Return the [X, Y] coordinate for the center point of the cell that contains the specified text.  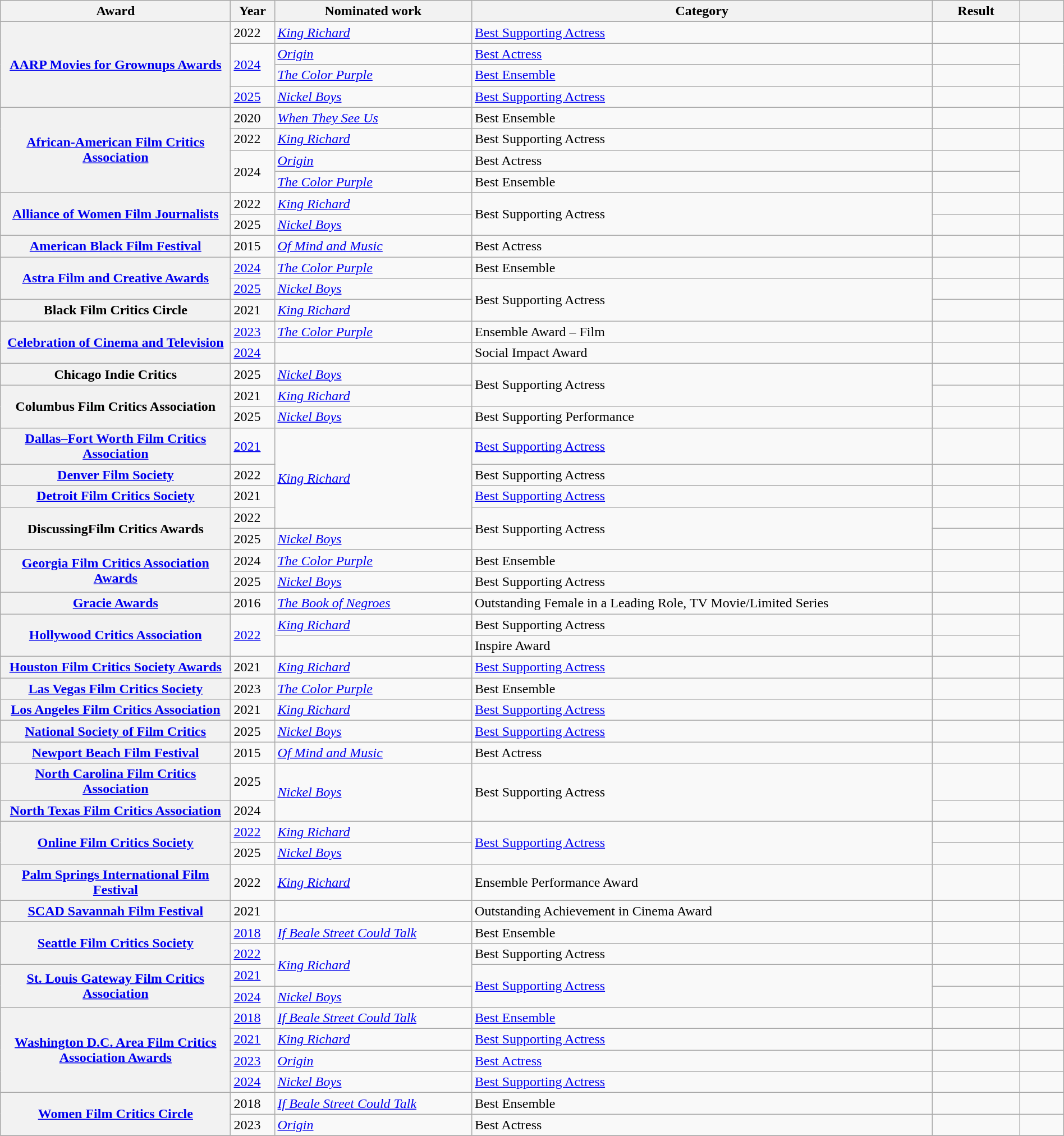
Outstanding Female in a Leading Role, TV Movie/Limited Series [702, 603]
American Black Film Festival [116, 246]
SCAD Savannah Film Festival [116, 911]
2016 [253, 603]
Category [702, 11]
When They See Us [373, 118]
Chicago Indie Critics [116, 374]
Celebration of Cinema and Television [116, 342]
Online Film Critics Society [116, 842]
DiscussingFilm Critics Awards [116, 528]
National Society of Film Critics [116, 731]
Washington D.C. Area Film Critics Association Awards [116, 1050]
North Carolina Film Critics Association [116, 781]
Women Film Critics Circle [116, 1114]
The Book of Negroes [373, 603]
Houston Film Critics Society Awards [116, 667]
Las Vegas Film Critics Society [116, 689]
Inspire Award [702, 646]
African-American Film Critics Association [116, 150]
St. Louis Gateway Film Critics Association [116, 986]
2020 [253, 118]
Gracie Awards [116, 603]
Result [976, 11]
Astra Film and Creative Awards [116, 278]
Columbus Film Critics Association [116, 406]
Black Film Critics Circle [116, 310]
Hollywood Critics Association [116, 635]
Newport Beach Film Festival [116, 753]
Ensemble Performance Award [702, 882]
Alliance of Women Film Journalists [116, 214]
Year [253, 11]
Award [116, 11]
Ensemble Award – Film [702, 332]
AARP Movies for Grownups Awards [116, 65]
Outstanding Achievement in Cinema Award [702, 911]
Los Angeles Film Critics Association [116, 710]
Social Impact Award [702, 353]
Seattle Film Critics Society [116, 943]
Nominated work [373, 11]
Dallas–Fort Worth Film Critics Association [116, 446]
Palm Springs International Film Festival [116, 882]
Denver Film Society [116, 475]
Detroit Film Critics Society [116, 496]
Georgia Film Critics Association Awards [116, 571]
Best Supporting Performance [702, 417]
North Texas Film Critics Association [116, 810]
